Search for the cell housing the specified text and yield its [x, y] center coordinate. 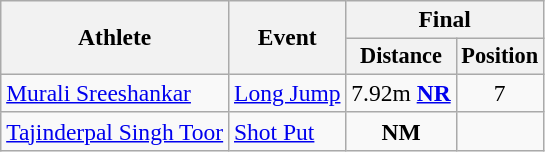
Athlete [115, 37]
Distance [401, 56]
NM [401, 131]
Long Jump [288, 93]
Tajinderpal Singh Toor [115, 131]
7.92m NR [401, 93]
Final [444, 19]
Shot Put [288, 131]
7 [500, 93]
Murali Sreeshankar [115, 93]
Event [288, 37]
Position [500, 56]
